Capture the cell that displays the provided text and extract its (x, y) central coordinate. 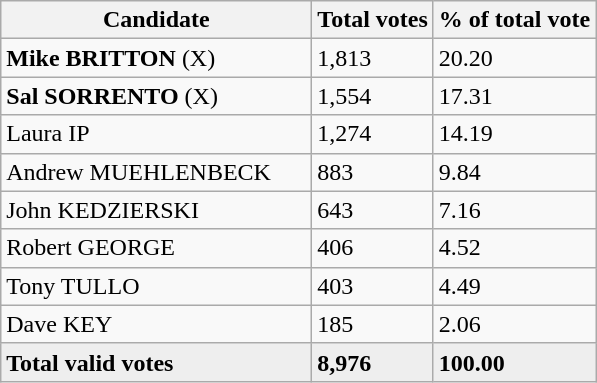
403 (373, 286)
2.06 (514, 324)
100.00 (514, 362)
Mike BRITTON (X) (156, 58)
406 (373, 248)
8,976 (373, 362)
7.16 (514, 210)
Dave KEY (156, 324)
14.19 (514, 134)
9.84 (514, 172)
4.52 (514, 248)
185 (373, 324)
Sal SORRENTO (X) (156, 96)
Total valid votes (156, 362)
Tony TULLO (156, 286)
Robert GEORGE (156, 248)
20.20 (514, 58)
4.49 (514, 286)
1,554 (373, 96)
Candidate (156, 20)
John KEDZIERSKI (156, 210)
643 (373, 210)
17.31 (514, 96)
883 (373, 172)
Andrew MUEHLENBECK (156, 172)
1,813 (373, 58)
Laura IP (156, 134)
Total votes (373, 20)
% of total vote (514, 20)
1,274 (373, 134)
